From the cell containing the given text, extract its center point as (x, y) coordinate. 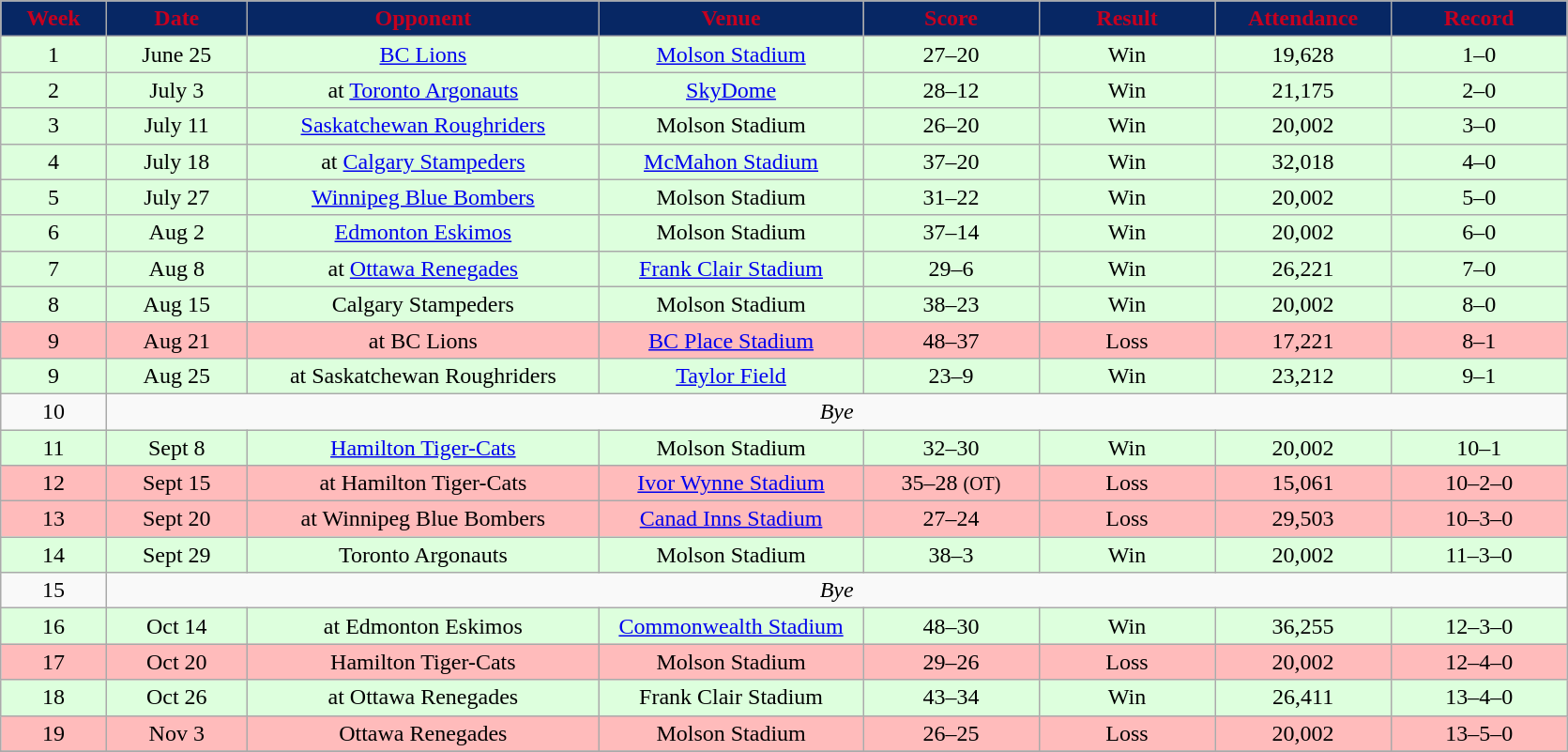
Record (1479, 19)
at Hamilton Tiger-Cats (422, 483)
Aug 2 (176, 233)
4–0 (1479, 161)
Venue (730, 19)
10–3–0 (1479, 519)
3–0 (1479, 126)
6–0 (1479, 233)
7–0 (1479, 269)
12–4–0 (1479, 662)
29–6 (951, 269)
10 (54, 411)
Date (176, 19)
13–4–0 (1479, 698)
12–3–0 (1479, 626)
Commonwealth Stadium (730, 626)
48–37 (951, 340)
1–0 (1479, 54)
32,018 (1303, 161)
Sept 15 (176, 483)
37–14 (951, 233)
Aug 21 (176, 340)
15 (54, 591)
38–23 (951, 304)
Sept 20 (176, 519)
5–0 (1479, 197)
July 3 (176, 90)
at Edmonton Eskimos (422, 626)
31–22 (951, 197)
June 25 (176, 54)
11 (54, 448)
23,212 (1303, 376)
Aug 25 (176, 376)
July 18 (176, 161)
Winnipeg Blue Bombers (422, 197)
19 (54, 733)
Nov 3 (176, 733)
8–1 (1479, 340)
Attendance (1303, 19)
BC Place Stadium (730, 340)
at Saskatchewan Roughriders (422, 376)
28–12 (951, 90)
1 (54, 54)
26,411 (1303, 698)
11–3–0 (1479, 555)
SkyDome (730, 90)
16 (54, 626)
Calgary Stampeders (422, 304)
8–0 (1479, 304)
Aug 8 (176, 269)
23–9 (951, 376)
Taylor Field (730, 376)
10–2–0 (1479, 483)
35–28 (OT) (951, 483)
Score (951, 19)
9–1 (1479, 376)
26–25 (951, 733)
at BC Lions (422, 340)
5 (54, 197)
29,503 (1303, 519)
27–20 (951, 54)
13–5–0 (1479, 733)
Oct 26 (176, 698)
17,221 (1303, 340)
26,221 (1303, 269)
10–1 (1479, 448)
48–30 (951, 626)
BC Lions (422, 54)
Ottawa Renegades (422, 733)
4 (54, 161)
13 (54, 519)
15,061 (1303, 483)
38–3 (951, 555)
21,175 (1303, 90)
17 (54, 662)
26–20 (951, 126)
Week (54, 19)
27–24 (951, 519)
14 (54, 555)
12 (54, 483)
19,628 (1303, 54)
Result (1127, 19)
3 (54, 126)
Canad Inns Stadium (730, 519)
8 (54, 304)
Saskatchewan Roughriders (422, 126)
Edmonton Eskimos (422, 233)
Sept 8 (176, 448)
37–20 (951, 161)
Sept 29 (176, 555)
Oct 20 (176, 662)
36,255 (1303, 626)
7 (54, 269)
July 11 (176, 126)
July 27 (176, 197)
2 (54, 90)
Ivor Wynne Stadium (730, 483)
6 (54, 233)
Aug 15 (176, 304)
at Toronto Argonauts (422, 90)
Opponent (422, 19)
Oct 14 (176, 626)
43–34 (951, 698)
32–30 (951, 448)
2–0 (1479, 90)
18 (54, 698)
29–26 (951, 662)
McMahon Stadium (730, 161)
at Calgary Stampeders (422, 161)
Toronto Argonauts (422, 555)
at Winnipeg Blue Bombers (422, 519)
